Locate the cell with the specified text and output its (X, Y) center coordinate. 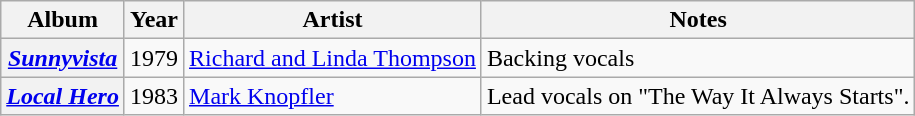
Album (63, 20)
Year (154, 20)
Richard and Linda Thompson (333, 58)
Artist (333, 20)
Notes (698, 20)
1979 (154, 58)
Lead vocals on "The Way It Always Starts". (698, 96)
1983 (154, 96)
Backing vocals (698, 58)
Local Hero (63, 96)
Mark Knopfler (333, 96)
Sunnyvista (63, 58)
